Provide the (X, Y) coordinate of the cell's center where the given text is located.  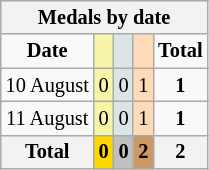
11 August (48, 118)
Date (48, 51)
Medals by date (104, 17)
10 August (48, 85)
